From the cell containing the given text, extract its center point as (x, y) coordinate. 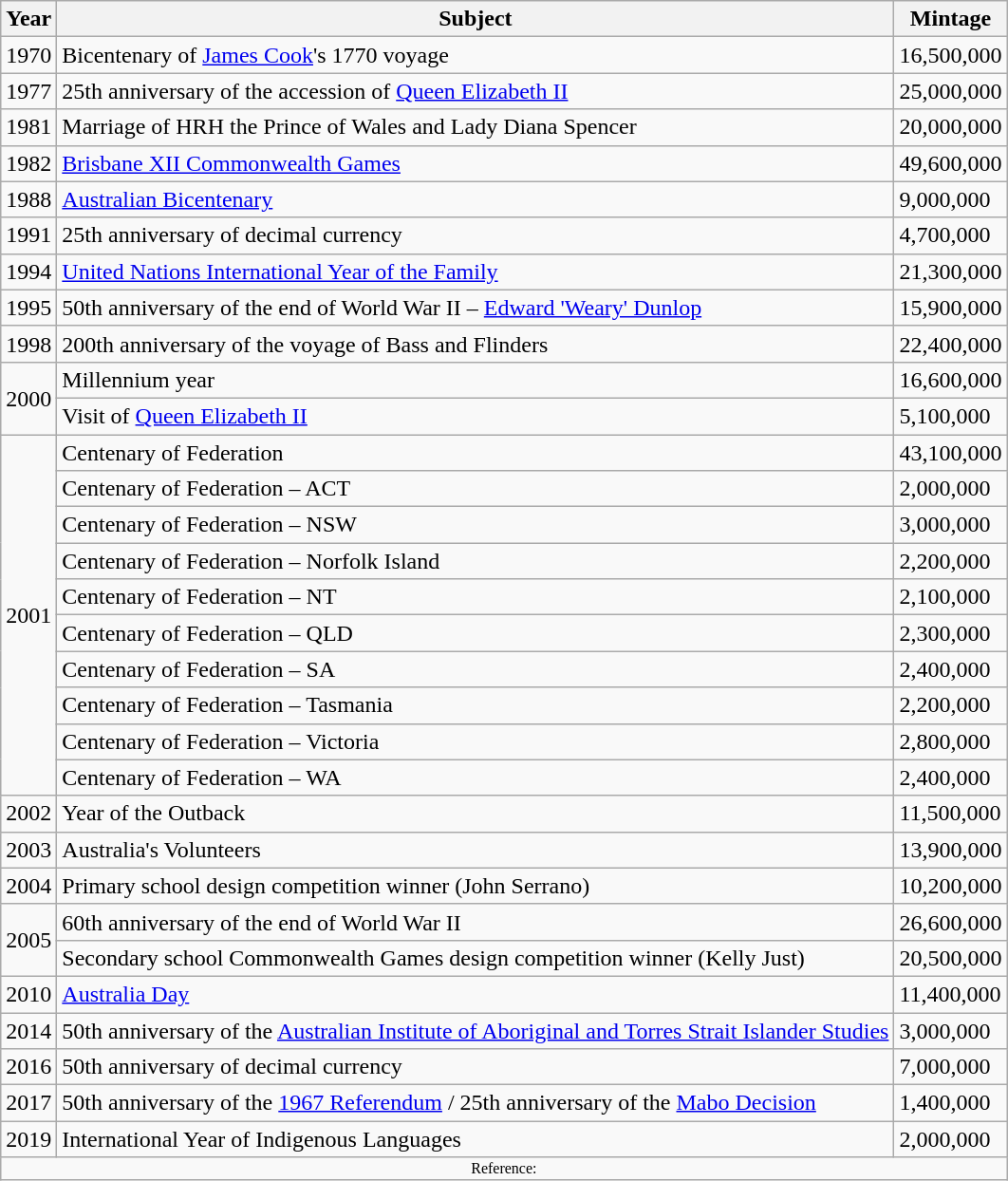
1981 (28, 127)
Brisbane XII Commonwealth Games (476, 163)
Subject (476, 19)
United Nations International Year of the Family (476, 272)
1995 (28, 308)
Year of the Outback (476, 814)
7,000,000 (951, 1067)
2003 (28, 850)
10,200,000 (951, 886)
2,300,000 (951, 633)
26,600,000 (951, 922)
11,500,000 (951, 814)
5,100,000 (951, 416)
2000 (28, 398)
4,700,000 (951, 235)
Centenary of Federation – Tasmania (476, 705)
Visit of Queen Elizabeth II (476, 416)
2004 (28, 886)
1,400,000 (951, 1103)
11,400,000 (951, 994)
2001 (28, 615)
Australian Bicentenary (476, 199)
13,900,000 (951, 850)
25th anniversary of decimal currency (476, 235)
1988 (28, 199)
International Year of Indigenous Languages (476, 1139)
1998 (28, 344)
25,000,000 (951, 91)
Centenary of Federation – Victoria (476, 741)
1977 (28, 91)
Centenary of Federation – Norfolk Island (476, 561)
Centenary of Federation – ACT (476, 489)
Bicentenary of James Cook's 1770 voyage (476, 55)
1970 (28, 55)
1994 (28, 272)
9,000,000 (951, 199)
Centenary of Federation (476, 453)
2002 (28, 814)
43,100,000 (951, 453)
Secondary school Commonwealth Games design competition winner (Kelly Just) (476, 958)
20,000,000 (951, 127)
Australia Day (476, 994)
Year (28, 19)
50th anniversary of the end of World War II – Edward 'Weary' Dunlop (476, 308)
Centenary of Federation – NT (476, 597)
Marriage of HRH the Prince of Wales and Lady Diana Spencer (476, 127)
50th anniversary of decimal currency (476, 1067)
Reference: (504, 1169)
Centenary of Federation – WA (476, 778)
25th anniversary of the accession of Queen Elizabeth II (476, 91)
Centenary of Federation – NSW (476, 525)
1982 (28, 163)
200th anniversary of the voyage of Bass and Flinders (476, 344)
49,600,000 (951, 163)
Mintage (951, 19)
2010 (28, 994)
2014 (28, 1030)
21,300,000 (951, 272)
22,400,000 (951, 344)
50th anniversary of the 1967 Referendum / 25th anniversary of the Mabo Decision (476, 1103)
2005 (28, 940)
2,800,000 (951, 741)
Centenary of Federation – QLD (476, 633)
Primary school design competition winner (John Serrano) (476, 886)
50th anniversary of the Australian Institute of Aboriginal and Torres Strait Islander Studies (476, 1030)
2019 (28, 1139)
60th anniversary of the end of World War II (476, 922)
15,900,000 (951, 308)
16,600,000 (951, 380)
2016 (28, 1067)
Millennium year (476, 380)
Centenary of Federation – SA (476, 669)
2017 (28, 1103)
16,500,000 (951, 55)
20,500,000 (951, 958)
2,100,000 (951, 597)
1991 (28, 235)
Australia's Volunteers (476, 850)
